Output the (X, Y) coordinate of the center of the cell containing the given text.  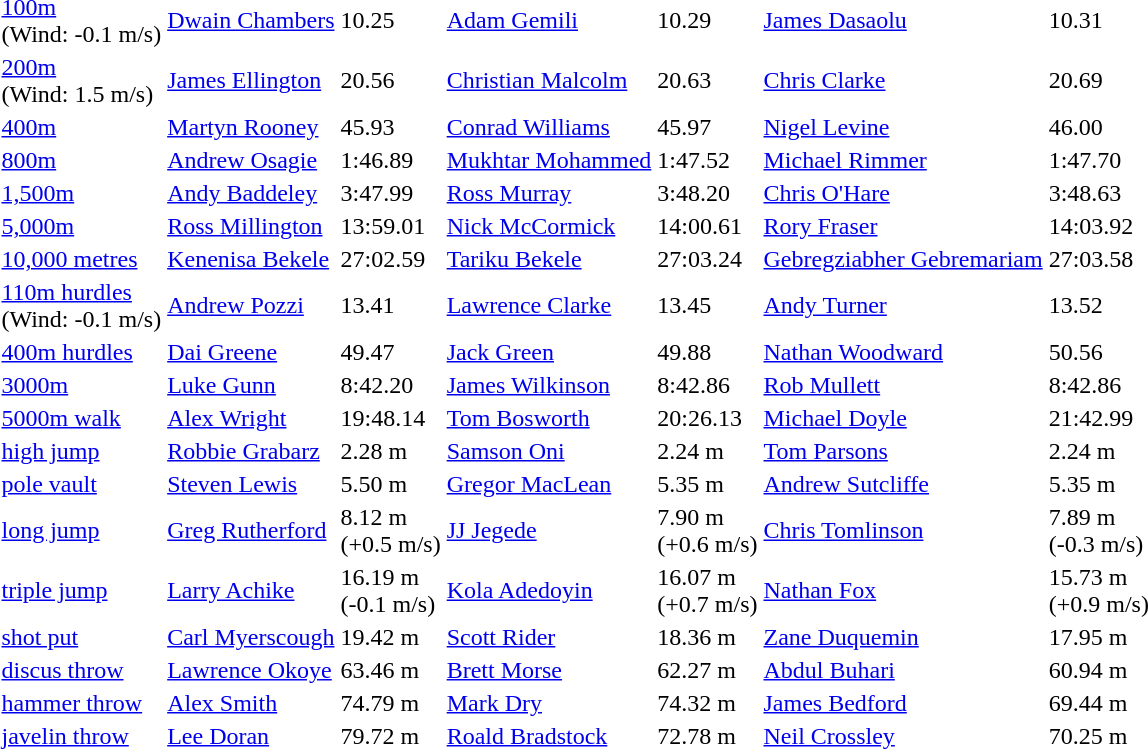
2.28 m (390, 451)
James Bedford (903, 703)
shot put (82, 637)
Steven Lewis (251, 484)
Tariku Bekele (549, 259)
16.07 m(+0.7 m/s) (708, 590)
long jump (82, 530)
Alex Smith (251, 703)
63.46 m (390, 670)
20.56 (390, 80)
Mark Dry (549, 703)
18.36 m (708, 637)
triple jump (82, 590)
Zane Duquemin (903, 637)
hammer throw (82, 703)
13:59.01 (390, 226)
800m (82, 160)
5.35 m (708, 484)
Greg Rutherford (251, 530)
Alex Wright (251, 418)
8:42.86 (708, 385)
Abdul Buhari (903, 670)
Michael Doyle (903, 418)
Larry Achike (251, 590)
Nigel Levine (903, 127)
19:48.14 (390, 418)
3000m (82, 385)
Gregor MacLean (549, 484)
JJ Jegede (549, 530)
20:26.13 (708, 418)
Gebregziabher Gebremariam (903, 259)
19.42 m (390, 637)
Samson Oni (549, 451)
8:42.20 (390, 385)
5000m walk (82, 418)
Chris Clarke (903, 80)
20.63 (708, 80)
Ross Millington (251, 226)
Carl Myerscough (251, 637)
Kenenisa Bekele (251, 259)
James Wilkinson (549, 385)
Chris O'Hare (903, 193)
27:03.24 (708, 259)
5.50 m (390, 484)
Tom Parsons (903, 451)
Nathan Woodward (903, 352)
62.27 m (708, 670)
49.88 (708, 352)
14:00.61 (708, 226)
Tom Bosworth (549, 418)
Lawrence Clarke (549, 306)
Michael Rimmer (903, 160)
Jack Green (549, 352)
45.93 (390, 127)
1:47.52 (708, 160)
13.45 (708, 306)
1,500m (82, 193)
Robbie Grabarz (251, 451)
Andy Turner (903, 306)
Rory Fraser (903, 226)
110m hurdles(Wind: -0.1 m/s) (82, 306)
7.90 m(+0.6 m/s) (708, 530)
Conrad Williams (549, 127)
13.41 (390, 306)
Andrew Pozzi (251, 306)
10,000 metres (82, 259)
1:46.89 (390, 160)
45.97 (708, 127)
Nick McCormick (549, 226)
Rob Mullett (903, 385)
Ross Murray (549, 193)
Mukhtar Mohammed (549, 160)
Luke Gunn (251, 385)
3:47.99 (390, 193)
5,000m (82, 226)
400m hurdles (82, 352)
400m (82, 127)
8.12 m(+0.5 m/s) (390, 530)
16.19 m(-0.1 m/s) (390, 590)
Martyn Rooney (251, 127)
Christian Malcolm (549, 80)
Chris Tomlinson (903, 530)
Lawrence Okoye (251, 670)
pole vault (82, 484)
high jump (82, 451)
3:48.20 (708, 193)
Dai Greene (251, 352)
2.24 m (708, 451)
74.79 m (390, 703)
Andrew Osagie (251, 160)
Andy Baddeley (251, 193)
Andrew Sutcliffe (903, 484)
Kola Adedoyin (549, 590)
Nathan Fox (903, 590)
Brett Morse (549, 670)
74.32 m (708, 703)
200m(Wind: 1.5 m/s) (82, 80)
James Ellington (251, 80)
Scott Rider (549, 637)
27:02.59 (390, 259)
49.47 (390, 352)
discus throw (82, 670)
